Return the [X, Y] coordinate for the center point of the cell that contains the specified text.  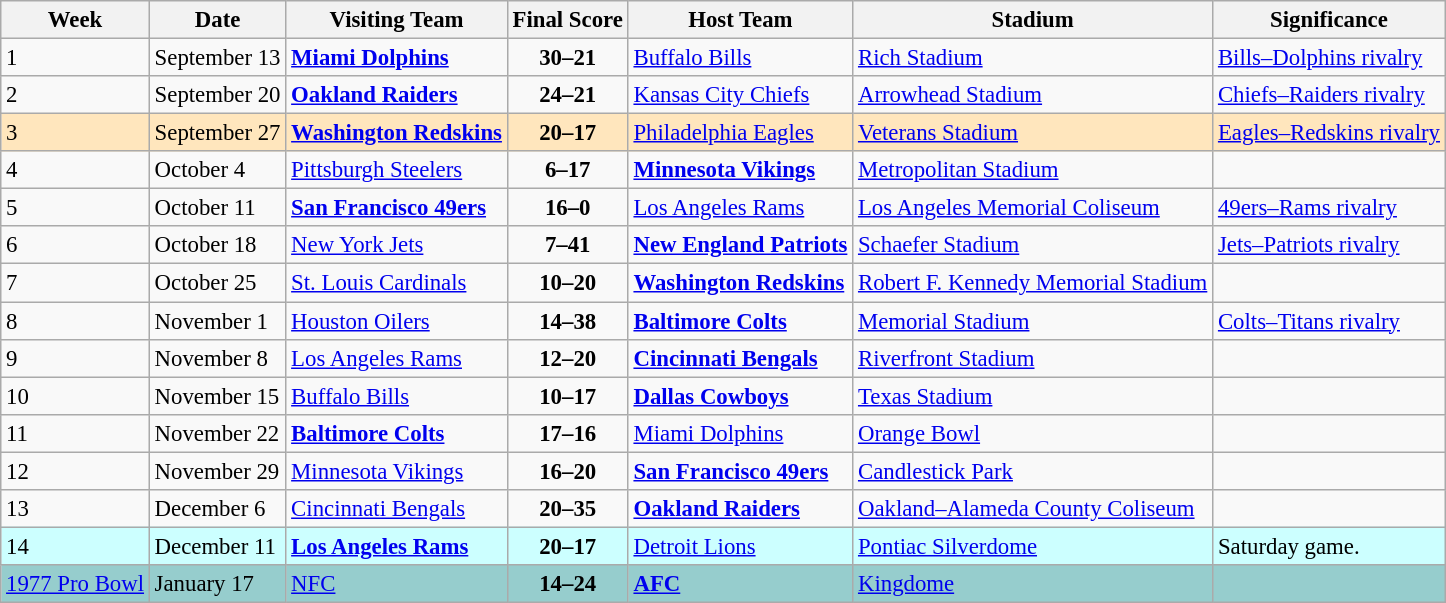
14 [76, 546]
Texas Stadium [1033, 396]
Veterans Stadium [1033, 133]
November 1 [217, 321]
5 [76, 208]
Chiefs–Raiders rivalry [1330, 95]
6–17 [568, 170]
14–38 [568, 321]
9 [76, 358]
New York Jets [396, 245]
17–16 [568, 433]
Colts–Titans rivalry [1330, 321]
Houston Oilers [396, 321]
September 20 [217, 95]
Host Team [740, 20]
Riverfront Stadium [1033, 358]
1 [76, 58]
Visiting Team [396, 20]
1977 Pro Bowl [76, 584]
Arrowhead Stadium [1033, 95]
November 15 [217, 396]
Kansas City Chiefs [740, 95]
Bills–Dolphins rivalry [1330, 58]
10–17 [568, 396]
Stadium [1033, 20]
12 [76, 471]
7–41 [568, 245]
Metropolitan Stadium [1033, 170]
20–35 [568, 509]
4 [76, 170]
Rich Stadium [1033, 58]
Memorial Stadium [1033, 321]
St. Louis Cardinals [396, 283]
2 [76, 95]
Schaefer Stadium [1033, 245]
Orange Bowl [1033, 433]
Eagles–Redskins rivalry [1330, 133]
11 [76, 433]
30–21 [568, 58]
Robert F. Kennedy Memorial Stadium [1033, 283]
7 [76, 283]
Dallas Cowboys [740, 396]
Philadelphia Eagles [740, 133]
October 25 [217, 283]
New England Patriots [740, 245]
Date [217, 20]
September 27 [217, 133]
Kingdome [1033, 584]
AFC [740, 584]
8 [76, 321]
6 [76, 245]
3 [76, 133]
14–24 [568, 584]
Pittsburgh Steelers [396, 170]
16–20 [568, 471]
Final Score [568, 20]
13 [76, 509]
Jets–Patriots rivalry [1330, 245]
January 17 [217, 584]
Significance [1330, 20]
November 8 [217, 358]
10 [76, 396]
Detroit Lions [740, 546]
Candlestick Park [1033, 471]
December 11 [217, 546]
NFC [396, 584]
Pontiac Silverdome [1033, 546]
November 22 [217, 433]
October 4 [217, 170]
16–0 [568, 208]
12–20 [568, 358]
24–21 [568, 95]
Saturday game. [1330, 546]
October 11 [217, 208]
December 6 [217, 509]
Week [76, 20]
October 18 [217, 245]
September 13 [217, 58]
10–20 [568, 283]
Oakland–Alameda County Coliseum [1033, 509]
November 29 [217, 471]
Los Angeles Memorial Coliseum [1033, 208]
49ers–Rams rivalry [1330, 208]
